From the cell containing the given text, extract its center point as (X, Y) coordinate. 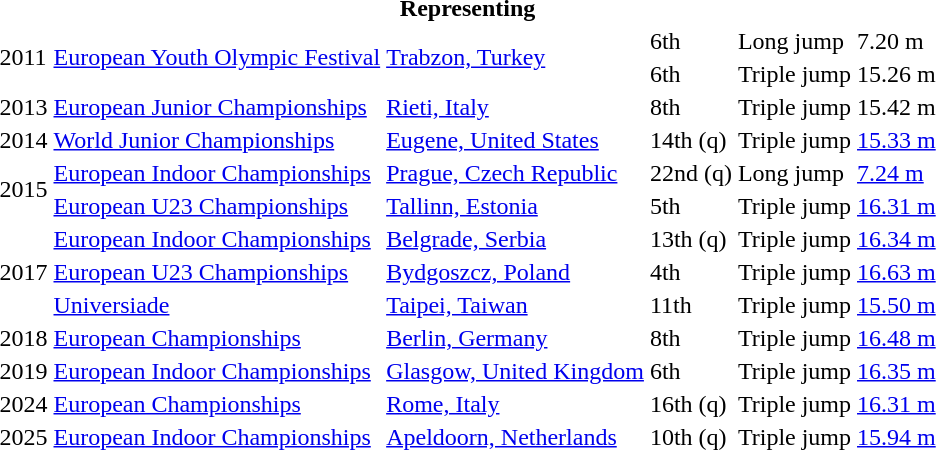
16th (q) (690, 404)
Glasgow, United Kingdom (516, 371)
World Junior Championships (217, 140)
Eugene, United States (516, 140)
Rieti, Italy (516, 107)
Universiade (217, 305)
European Junior Championships (217, 107)
22nd (q) (690, 173)
Taipei, Taiwan (516, 305)
13th (q) (690, 239)
11th (690, 305)
Berlin, Germany (516, 338)
European Youth Olympic Festival (217, 58)
Prague, Czech Republic (516, 173)
Trabzon, Turkey (516, 58)
Bydgoszcz, Poland (516, 272)
Belgrade, Serbia (516, 239)
Tallinn, Estonia (516, 206)
Rome, Italy (516, 404)
14th (q) (690, 140)
4th (690, 272)
5th (690, 206)
